Capture the cell that displays the provided text and extract its (X, Y) central coordinate. 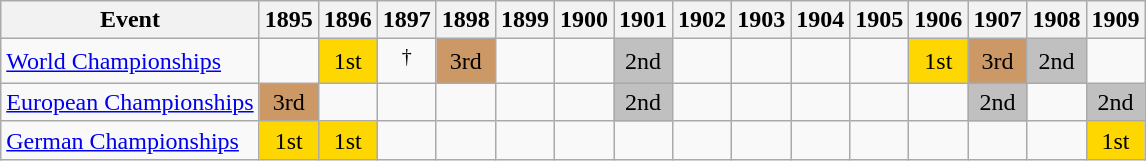
1900 (584, 20)
1902 (702, 20)
1901 (644, 20)
1906 (938, 20)
1895 (288, 20)
1899 (524, 20)
Event (130, 20)
1907 (998, 20)
1896 (348, 20)
German Championships (130, 140)
1898 (466, 20)
World Championships (130, 62)
† (406, 62)
European Championships (130, 102)
1909 (1116, 20)
1897 (406, 20)
1903 (762, 20)
1904 (820, 20)
1905 (880, 20)
1908 (1056, 20)
